For the text-containing cell, return its midpoint in (X, Y) coordinate format. 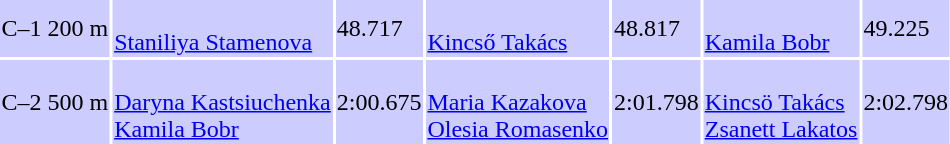
C–1 200 m (55, 28)
2:01.798 (657, 102)
49.225 (906, 28)
Daryna KastsiuchenkaKamila Bobr (223, 102)
2:00.675 (379, 102)
2:02.798 (906, 102)
48.717 (379, 28)
48.817 (657, 28)
Kamila Bobr (781, 28)
C–2 500 m (55, 102)
Kincső Takács (518, 28)
Maria KazakovaOlesia Romasenko (518, 102)
Kincsö TakácsZsanett Lakatos (781, 102)
Staniliya Stamenova (223, 28)
